Identify which cell holds the provided text, then report its (x, y) central coordinate. 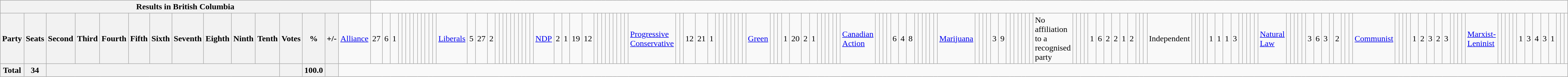
Seventh (188, 38)
Seats (35, 38)
Votes (291, 38)
NDP (543, 38)
8 (910, 38)
Independent (1169, 38)
Party (12, 38)
Third (88, 38)
Natural Law (1272, 38)
Alliance (354, 38)
Results in British Columbia (185, 7)
100.0 (314, 70)
21 (701, 38)
9 (1003, 38)
% (314, 38)
Fourth (114, 38)
Green (758, 38)
34 (35, 70)
Marijuana (956, 38)
Ninth (243, 38)
Second (61, 38)
19 (576, 38)
Total (12, 70)
Marxist-Leninist (1481, 38)
Progressive Conservative (652, 38)
No affiliation to a recognised party (1053, 38)
Communist (1374, 38)
+/- (332, 38)
20 (796, 38)
Tenth (268, 38)
Canadian Action (858, 38)
Liberals (452, 38)
Fifth (139, 38)
Eighth (218, 38)
5 (472, 38)
Sixth (161, 38)
